From the cell containing the given text, extract its center point as (X, Y) coordinate. 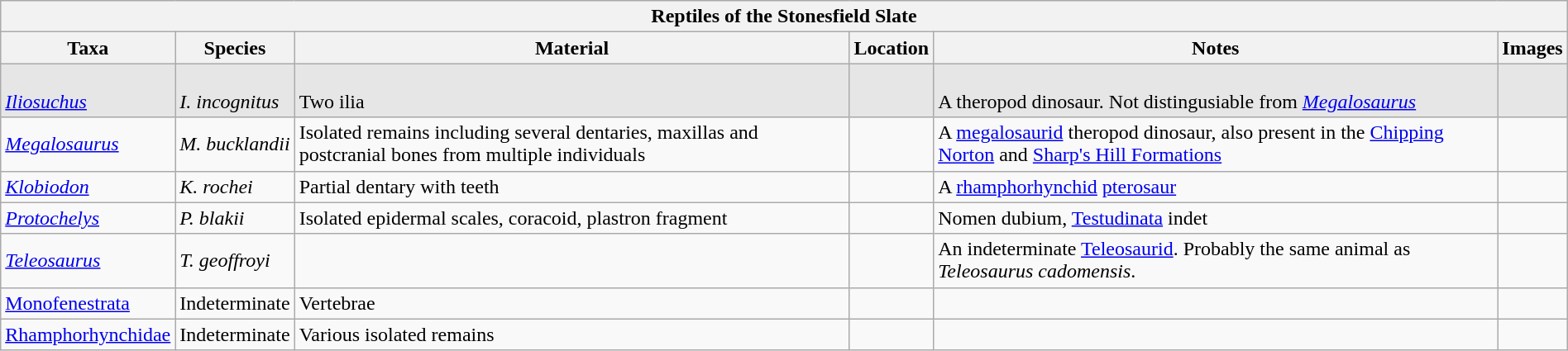
Taxa (88, 48)
Species (235, 48)
Klobiodon (88, 187)
Images (1532, 48)
Partial dentary with teeth (572, 187)
P. blakii (235, 218)
T. geoffroyi (235, 261)
Reptiles of the Stonesfield Slate (784, 17)
Iliosuchus (88, 91)
Vertebrae (572, 303)
A theropod dinosaur. Not distingusiable from Megalosaurus (1216, 91)
Isolated epidermal scales, coracoid, plastron fragment (572, 218)
A rhamphorhynchid pterosaur (1216, 187)
Monofenestrata (88, 303)
Various isolated remains (572, 334)
An indeterminate Teleosaurid. Probably the same animal as Teleosaurus cadomensis. (1216, 261)
I. incognitus (235, 91)
Rhamphorhynchidae (88, 334)
Megalosaurus (88, 144)
A megalosaurid theropod dinosaur, also present in the Chipping Norton and Sharp's Hill Formations (1216, 144)
Protochelys (88, 218)
Isolated remains including several dentaries, maxillas and postcranial bones from multiple individuals (572, 144)
M. bucklandii (235, 144)
Location (892, 48)
K. rochei (235, 187)
Notes (1216, 48)
Two ilia (572, 91)
Material (572, 48)
Teleosaurus (88, 261)
Nomen dubium, Testudinata indet (1216, 218)
